From the cell containing the given text, extract its center point as (x, y) coordinate. 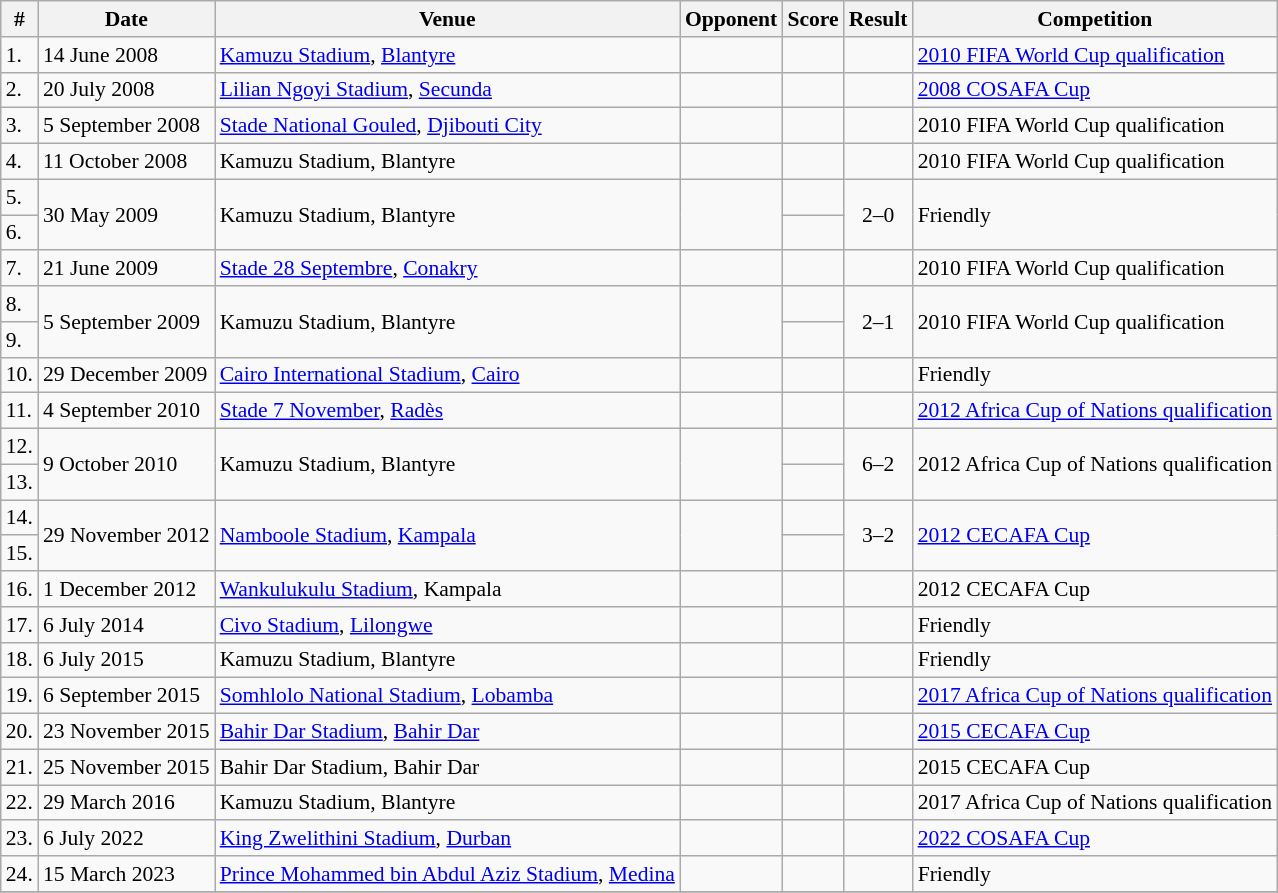
23. (20, 839)
1 December 2012 (126, 589)
8. (20, 304)
Opponent (732, 19)
11. (20, 411)
21 June 2009 (126, 269)
29 December 2009 (126, 375)
10. (20, 375)
Date (126, 19)
2. (20, 90)
20 July 2008 (126, 90)
Civo Stadium, Lilongwe (448, 625)
Cairo International Stadium, Cairo (448, 375)
29 November 2012 (126, 536)
6–2 (878, 464)
29 March 2016 (126, 803)
20. (20, 732)
2–1 (878, 322)
30 May 2009 (126, 214)
Score (812, 19)
6 July 2022 (126, 839)
9 October 2010 (126, 464)
2008 COSAFA Cup (1095, 90)
18. (20, 660)
23 November 2015 (126, 732)
1. (20, 55)
Wankulukulu Stadium, Kampala (448, 589)
4. (20, 162)
13. (20, 482)
Namboole Stadium, Kampala (448, 536)
King Zwelithini Stadium, Durban (448, 839)
19. (20, 696)
2–0 (878, 214)
15 March 2023 (126, 874)
Stade 28 Septembre, Conakry (448, 269)
25 November 2015 (126, 767)
7. (20, 269)
Competition (1095, 19)
3–2 (878, 536)
14. (20, 518)
Lilian Ngoyi Stadium, Secunda (448, 90)
Result (878, 19)
5. (20, 197)
6 September 2015 (126, 696)
3. (20, 126)
17. (20, 625)
4 September 2010 (126, 411)
16. (20, 589)
21. (20, 767)
6 July 2015 (126, 660)
12. (20, 447)
15. (20, 554)
6 July 2014 (126, 625)
# (20, 19)
2022 COSAFA Cup (1095, 839)
Stade 7 November, Radès (448, 411)
5 September 2009 (126, 322)
14 June 2008 (126, 55)
9. (20, 340)
Stade National Gouled, Djibouti City (448, 126)
22. (20, 803)
6. (20, 233)
24. (20, 874)
Venue (448, 19)
Prince Mohammed bin Abdul Aziz Stadium, Medina (448, 874)
11 October 2008 (126, 162)
Somhlolo National Stadium, Lobamba (448, 696)
5 September 2008 (126, 126)
